Detect which cell encompasses the target text, then output its [X, Y] center coordinate. 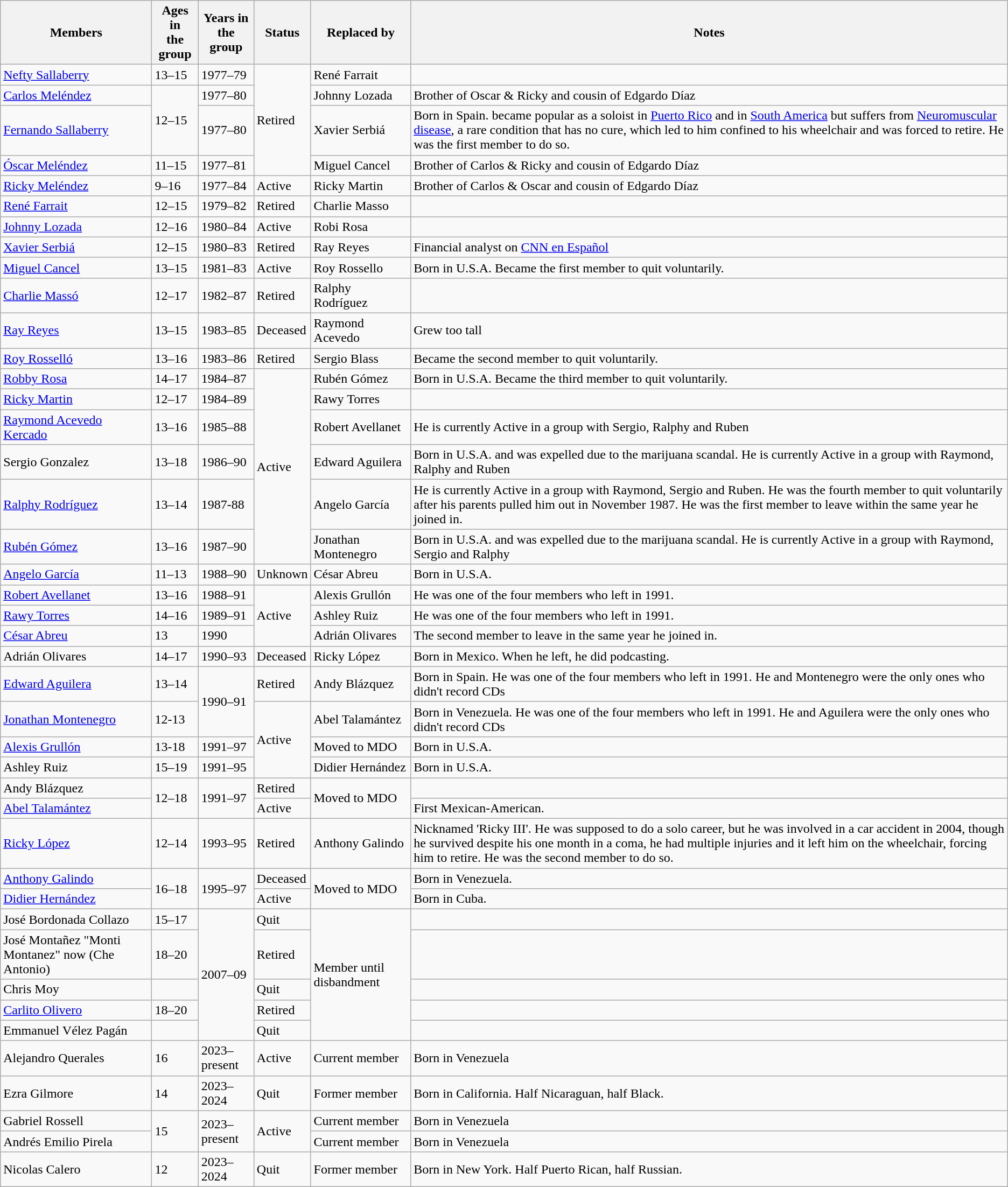
1977–79 [226, 75]
Born in U.S.A. and was expelled due to the marijuana scandal. He is currently Active in a group with Raymond, Ralphy and Ruben [709, 462]
1988–90 [226, 574]
12–16 [175, 227]
Fernando Sallaberry [76, 130]
1981–83 [226, 268]
13–18 [175, 462]
Born in U.S.A. and was expelled due to the marijuana scandal. He is currently Active in a group with Raymond, Sergio and Ralphy [709, 547]
1987–90 [226, 547]
Raymond Acevedo Kercado [76, 427]
Chris Moy [76, 989]
José Bordonada Collazo [76, 919]
Roy Rossello [361, 268]
Robi Rosa [361, 227]
13 [175, 636]
14–16 [175, 615]
José Montañez "Monti Montanez" now (Che Antonio) [76, 954]
Born in California. Half Nicaraguan, half Black. [709, 1093]
1990 [226, 636]
Óscar Meléndez [76, 165]
1995–97 [226, 889]
12-13 [175, 719]
Charlie Massó [76, 295]
Replaced by [361, 32]
Carlos Meléndez [76, 95]
Carlito Olivero [76, 1010]
Andrés Emilio Pirela [76, 1141]
15–19 [175, 767]
13-18 [175, 747]
Became the second member to quit voluntarily. [709, 358]
Born in Spain. He was one of the four members who left in 1991. He and Montenegro were the only ones who didn't record CDs [709, 684]
Born in Venezuela. He was one of the four members who left in 1991. He and Aguilera were the only ones who didn't record CDs [709, 719]
12 [175, 1169]
Gabriel Rossell [76, 1121]
1977–81 [226, 165]
Born in Mexico. When he left, he did podcasting. [709, 656]
Roy Rosselló [76, 358]
2007–09 [226, 975]
Ricky Meléndez [76, 186]
15 [175, 1131]
Emmanuel Vélez Pagán [76, 1030]
1990–93 [226, 656]
Sergio Gonzalez [76, 462]
Notes [709, 32]
1989–91 [226, 615]
Years inthe group [226, 32]
Ages inthe group [175, 32]
Brother of Carlos & Oscar and cousin of Edgardo Díaz [709, 186]
12–14 [175, 844]
Sergio Blass [361, 358]
Unknown [282, 574]
Born in Cuba. [709, 899]
14 [175, 1093]
1983–85 [226, 331]
Born in U.S.A. Became the first member to quit voluntarily. [709, 268]
16 [175, 1058]
1977–84 [226, 186]
The second member to leave in the same year he joined in. [709, 636]
Members [76, 32]
Grew too tall [709, 331]
First Mexican-American. [709, 809]
1990–91 [226, 701]
1988–91 [226, 595]
Born in New York. Half Puerto Rican, half Russian. [709, 1169]
1983–86 [226, 358]
Robby Rosa [76, 379]
1980–83 [226, 247]
Financial analyst on CNN en Español [709, 247]
Member until disbandment [361, 975]
1979–82 [226, 206]
Brother of Carlos & Ricky and cousin of Edgardo Díaz [709, 165]
Ezra Gilmore [76, 1093]
1982–87 [226, 295]
1993–95 [226, 844]
11–13 [175, 574]
12–18 [175, 798]
9–16 [175, 186]
11–15 [175, 165]
16–18 [175, 889]
15–17 [175, 919]
Raymond Acevedo [361, 331]
Charlie Masso [361, 206]
Brother of Oscar & Ricky and cousin of Edgardo Díaz [709, 95]
He is currently Active in a group with Sergio, Ralphy and Ruben [709, 427]
1980–84 [226, 227]
1987-88 [226, 504]
1984–89 [226, 399]
Nefty Sallaberry [76, 75]
Born in Venezuela. [709, 879]
1986–90 [226, 462]
1991–95 [226, 767]
1984–87 [226, 379]
Status [282, 32]
Alejandro Querales [76, 1058]
1985–88 [226, 427]
Nicolas Calero [76, 1169]
Born in U.S.A. Became the third member to quit voluntarily. [709, 379]
